Provide the [x, y] coordinate of the cell's center where the given text is located.  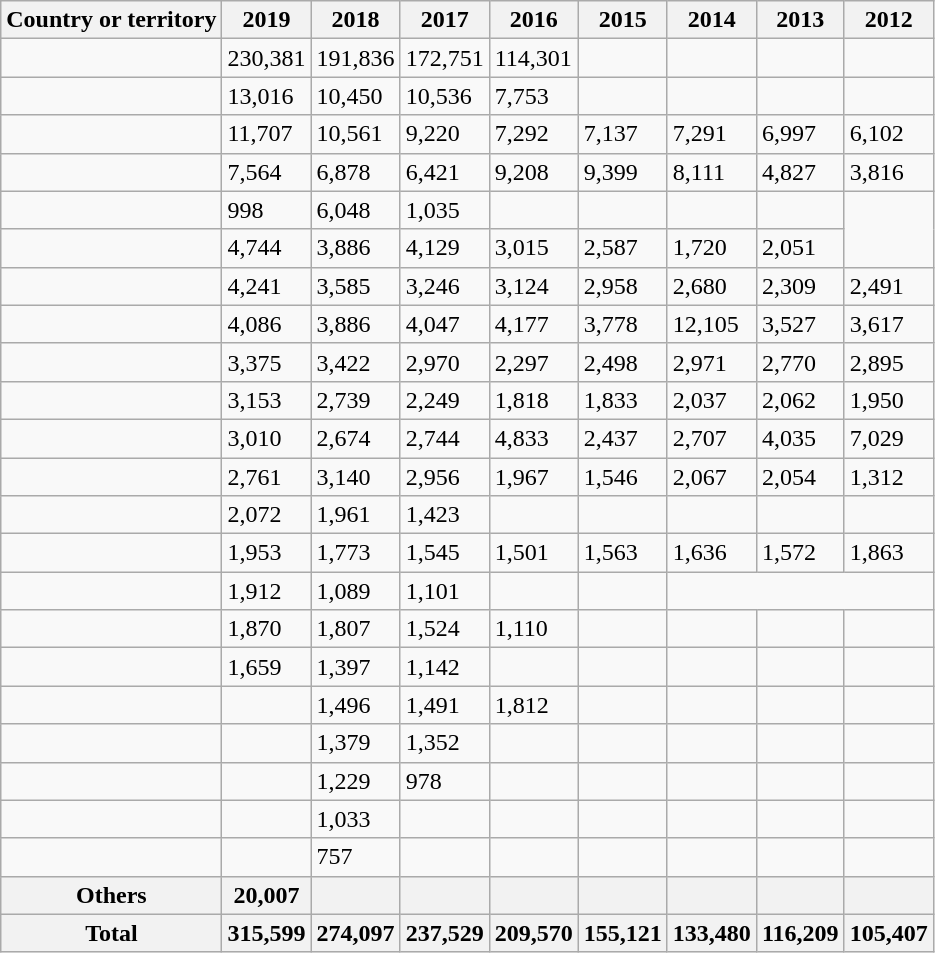
3,585 [356, 286]
6,997 [800, 134]
2,895 [888, 362]
230,381 [266, 58]
1,379 [356, 743]
4,047 [444, 324]
2015 [622, 20]
3,422 [356, 362]
4,744 [266, 248]
9,399 [622, 172]
1,863 [888, 553]
1,142 [444, 667]
114,301 [534, 58]
2,587 [622, 248]
2,971 [712, 362]
1,818 [534, 400]
3,816 [888, 172]
7,564 [266, 172]
2,062 [800, 400]
2,970 [444, 362]
1,501 [534, 553]
1,572 [800, 553]
2,309 [800, 286]
7,137 [622, 134]
3,527 [800, 324]
1,912 [266, 591]
10,536 [444, 96]
6,102 [888, 134]
2019 [266, 20]
2,761 [266, 477]
Total [112, 933]
7,292 [534, 134]
2012 [888, 20]
2,037 [712, 400]
1,033 [356, 819]
978 [444, 781]
1,812 [534, 705]
1,545 [444, 553]
315,599 [266, 933]
998 [266, 210]
2,249 [444, 400]
1,659 [266, 667]
1,229 [356, 781]
4,035 [800, 438]
3,140 [356, 477]
2016 [534, 20]
2,054 [800, 477]
1,397 [356, 667]
2,437 [622, 438]
2,297 [534, 362]
10,450 [356, 96]
11,707 [266, 134]
1,563 [622, 553]
172,751 [444, 58]
4,086 [266, 324]
1,101 [444, 591]
1,833 [622, 400]
3,617 [888, 324]
9,220 [444, 134]
2,770 [800, 362]
274,097 [356, 933]
1,967 [534, 477]
133,480 [712, 933]
3,246 [444, 286]
Country or territory [112, 20]
237,529 [444, 933]
1,807 [356, 629]
10,561 [356, 134]
4,833 [534, 438]
2,072 [266, 515]
2013 [800, 20]
757 [356, 857]
2,739 [356, 400]
6,878 [356, 172]
2,744 [444, 438]
3,015 [534, 248]
12,105 [712, 324]
13,016 [266, 96]
1,423 [444, 515]
1,524 [444, 629]
4,129 [444, 248]
Others [112, 895]
1,491 [444, 705]
6,421 [444, 172]
1,496 [356, 705]
1,546 [622, 477]
2,674 [356, 438]
1,953 [266, 553]
2,051 [800, 248]
1,870 [266, 629]
8,111 [712, 172]
1,312 [888, 477]
2,680 [712, 286]
155,121 [622, 933]
116,209 [800, 933]
3,778 [622, 324]
7,291 [712, 134]
1,352 [444, 743]
1,035 [444, 210]
3,153 [266, 400]
2,707 [712, 438]
3,010 [266, 438]
1,089 [356, 591]
105,407 [888, 933]
7,753 [534, 96]
20,007 [266, 895]
3,124 [534, 286]
2,498 [622, 362]
1,720 [712, 248]
191,836 [356, 58]
1,636 [712, 553]
2,956 [444, 477]
4,177 [534, 324]
2018 [356, 20]
2014 [712, 20]
2,491 [888, 286]
1,110 [534, 629]
4,241 [266, 286]
2,958 [622, 286]
1,773 [356, 553]
4,827 [800, 172]
2017 [444, 20]
3,375 [266, 362]
9,208 [534, 172]
209,570 [534, 933]
1,950 [888, 400]
6,048 [356, 210]
1,961 [356, 515]
7,029 [888, 438]
2,067 [712, 477]
